Provide the [X, Y] coordinate of the cell's center where the given text is located.  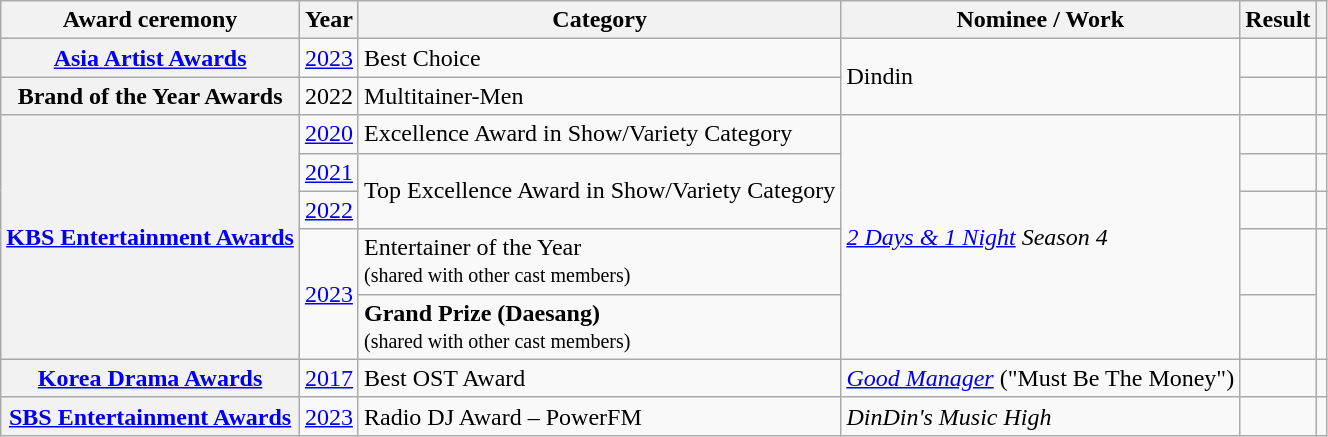
KBS Entertainment Awards [150, 237]
Grand Prize (Daesang) (shared with other cast members) [599, 326]
2021 [328, 172]
Top Excellence Award in Show/Variety Category [599, 191]
Good Manager ("Must Be The Money") [1040, 378]
Entertainer of the Year (shared with other cast members) [599, 262]
Radio DJ Award – PowerFM [599, 416]
Asia Artist Awards [150, 58]
Multitainer-Men [599, 96]
SBS Entertainment Awards [150, 416]
Brand of the Year Awards [150, 96]
Award ceremony [150, 20]
Best Choice [599, 58]
Excellence Award in Show/Variety Category [599, 134]
Result [1278, 20]
Korea Drama Awards [150, 378]
DinDin's Music High [1040, 416]
2017 [328, 378]
Year [328, 20]
Nominee / Work [1040, 20]
2020 [328, 134]
2 Days & 1 Night Season 4 [1040, 237]
Dindin [1040, 77]
Category [599, 20]
Best OST Award [599, 378]
